Output the (X, Y) coordinate of the center of the cell containing the given text.  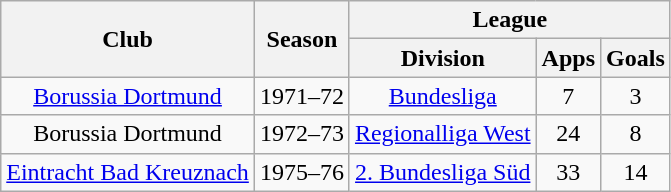
7 (568, 96)
1971–72 (302, 96)
3 (636, 96)
League (510, 20)
14 (636, 172)
2. Bundesliga Süd (442, 172)
Division (442, 58)
Bundesliga (442, 96)
24 (568, 134)
Eintracht Bad Kreuznach (128, 172)
Regionalliga West (442, 134)
Apps (568, 58)
Club (128, 39)
1975–76 (302, 172)
Goals (636, 58)
8 (636, 134)
33 (568, 172)
1972–73 (302, 134)
Season (302, 39)
